Identify which cell holds the provided text, then report its (X, Y) central coordinate. 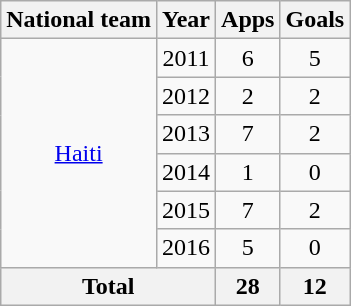
1 (248, 172)
2014 (186, 172)
2015 (186, 210)
28 (248, 286)
2016 (186, 248)
12 (315, 286)
2011 (186, 58)
Year (186, 20)
2013 (186, 134)
National team (79, 20)
Haiti (79, 153)
Apps (248, 20)
6 (248, 58)
Goals (315, 20)
Total (108, 286)
2012 (186, 96)
